Scan for the cell matching the given text and deliver its (x, y) coordinate at center. 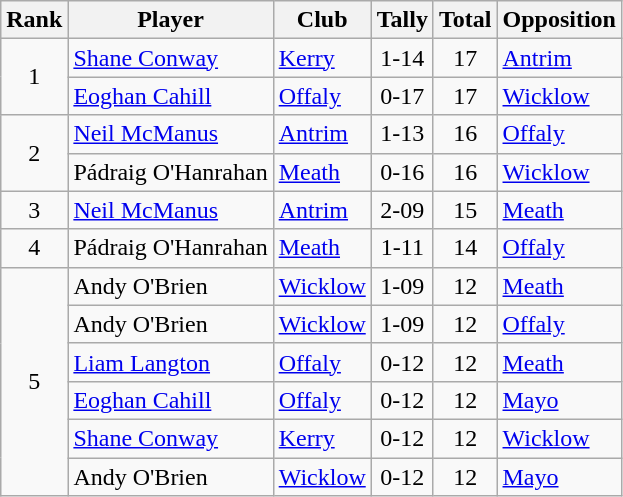
4 (34, 248)
Club (322, 20)
1-13 (402, 134)
0-17 (402, 96)
1-11 (402, 248)
1 (34, 77)
Player (170, 20)
Total (465, 20)
Rank (34, 20)
Tally (402, 20)
1-14 (402, 58)
Opposition (559, 20)
2-09 (402, 210)
5 (34, 381)
14 (465, 248)
0-16 (402, 172)
2 (34, 153)
15 (465, 210)
3 (34, 210)
Liam Langton (170, 362)
